Output the [X, Y] coordinate of the center of the cell containing the given text.  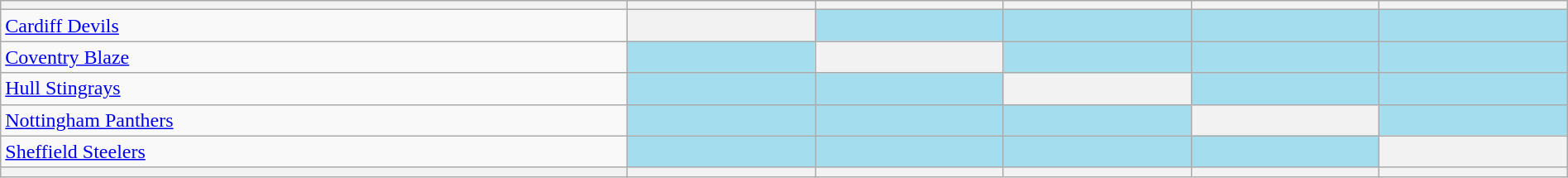
Coventry Blaze [314, 57]
Nottingham Panthers [314, 120]
Cardiff Devils [314, 26]
Sheffield Steelers [314, 152]
Hull Stingrays [314, 89]
